Pinpoint the cell where the given text exists, returning its [X, Y] midpoint coordinate. 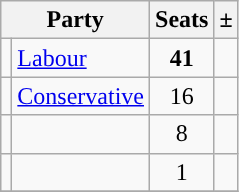
Party [76, 20]
Seats [182, 20]
Labour [81, 58]
1 [182, 172]
41 [182, 58]
8 [182, 134]
16 [182, 96]
Conservative [81, 96]
± [226, 20]
